Pinpoint the cell where the given text exists, returning its [x, y] midpoint coordinate. 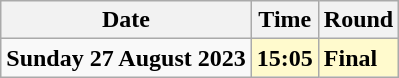
15:05 [284, 58]
Date [126, 20]
Round [358, 20]
Final [358, 58]
Time [284, 20]
Sunday 27 August 2023 [126, 58]
